Find where the given text appears and provide that cell's center as (x, y) coordinate. 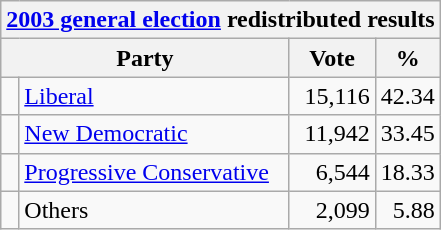
Liberal (154, 96)
33.45 (408, 134)
Vote (332, 58)
11,942 (332, 134)
18.33 (408, 172)
6,544 (332, 172)
% (408, 58)
2,099 (332, 210)
Others (154, 210)
5.88 (408, 210)
42.34 (408, 96)
Party (145, 58)
15,116 (332, 96)
New Democratic (154, 134)
2003 general election redistributed results (220, 20)
Progressive Conservative (154, 172)
